Output the [x, y] coordinate of the center of the cell containing the given text.  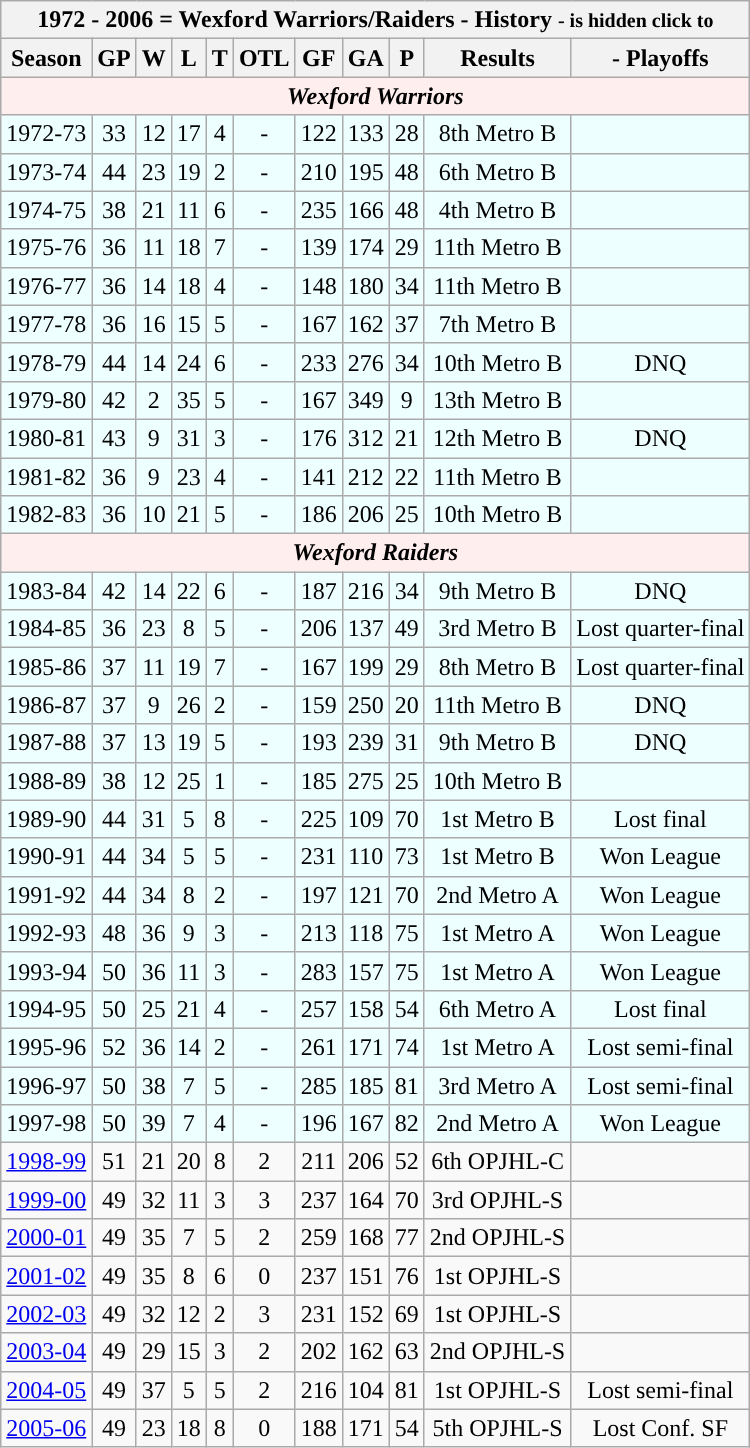
164 [366, 1200]
186 [318, 515]
6th Metro A [497, 1009]
188 [318, 1428]
GF [318, 58]
197 [318, 895]
1985-86 [46, 667]
28 [406, 134]
202 [318, 1352]
16 [154, 324]
1990-91 [46, 857]
168 [366, 1238]
10 [154, 515]
1997-98 [46, 1124]
6th OPJHL-C [497, 1162]
122 [318, 134]
2003-04 [46, 1352]
1991-92 [46, 895]
33 [114, 134]
137 [366, 629]
257 [318, 1009]
110 [366, 857]
1996-97 [46, 1085]
109 [366, 819]
210 [318, 172]
17 [188, 134]
GA [366, 58]
158 [366, 1009]
1980-81 [46, 438]
2002-03 [46, 1314]
285 [318, 1085]
239 [366, 743]
1976-77 [46, 286]
213 [318, 933]
2005-06 [46, 1428]
1993-94 [46, 971]
1979-80 [46, 400]
283 [318, 971]
174 [366, 248]
4th Metro B [497, 210]
261 [318, 1047]
193 [318, 743]
51 [114, 1162]
195 [366, 172]
Wexford Warriors [376, 96]
13th Metro B [497, 400]
1988-89 [46, 781]
180 [366, 286]
12th Metro B [497, 438]
250 [366, 705]
104 [366, 1390]
166 [366, 210]
1994-95 [46, 1009]
1978-79 [46, 362]
1977-78 [46, 324]
1984-85 [46, 629]
Season [46, 58]
233 [318, 362]
- Playoffs [660, 58]
L [188, 58]
Lost Conf. SF [660, 1428]
69 [406, 1314]
1987-88 [46, 743]
187 [318, 591]
W [154, 58]
1999-00 [46, 1200]
24 [188, 362]
39 [154, 1124]
3rd Metro A [497, 1085]
1972 - 2006 = Wexford Warriors/Raiders - History - is hidden click to [376, 20]
212 [366, 477]
1973-74 [46, 172]
312 [366, 438]
77 [406, 1238]
43 [114, 438]
1974-75 [46, 210]
13 [154, 743]
139 [318, 248]
2004-05 [46, 1390]
118 [366, 933]
196 [318, 1124]
151 [366, 1276]
Wexford Raiders [376, 553]
121 [366, 895]
159 [318, 705]
GP [114, 58]
1 [220, 781]
OTL [264, 58]
225 [318, 819]
74 [406, 1047]
5th OPJHL-S [497, 1428]
199 [366, 667]
152 [366, 1314]
63 [406, 1352]
211 [318, 1162]
T [220, 58]
275 [366, 781]
6th Metro B [497, 172]
2001-02 [46, 1276]
82 [406, 1124]
Results [497, 58]
7th Metro B [497, 324]
76 [406, 1276]
141 [318, 477]
349 [366, 400]
1983-84 [46, 591]
26 [188, 705]
P [406, 58]
148 [318, 286]
235 [318, 210]
1989-90 [46, 819]
1981-82 [46, 477]
176 [318, 438]
2000-01 [46, 1238]
1995-96 [46, 1047]
3rd Metro B [497, 629]
1975-76 [46, 248]
133 [366, 134]
157 [366, 971]
3rd OPJHL-S [497, 1200]
1992-93 [46, 933]
1982-83 [46, 515]
276 [366, 362]
1998-99 [46, 1162]
1986-87 [46, 705]
73 [406, 857]
259 [318, 1238]
1972-73 [46, 134]
